Detect which cell encompasses the target text, then output its [x, y] center coordinate. 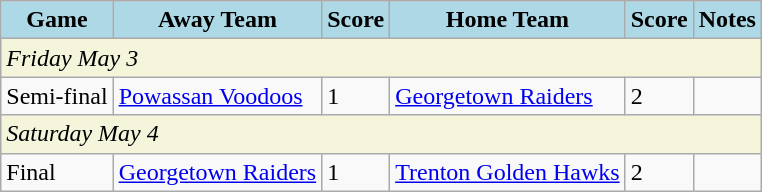
Semi-final [57, 96]
Saturday May 4 [382, 134]
Powassan Voodoos [218, 96]
Friday May 3 [382, 58]
Final [57, 172]
Trenton Golden Hawks [508, 172]
Notes [727, 20]
Home Team [508, 20]
Game [57, 20]
Away Team [218, 20]
